Provide the [X, Y] coordinate of the cell's center where the given text is located.  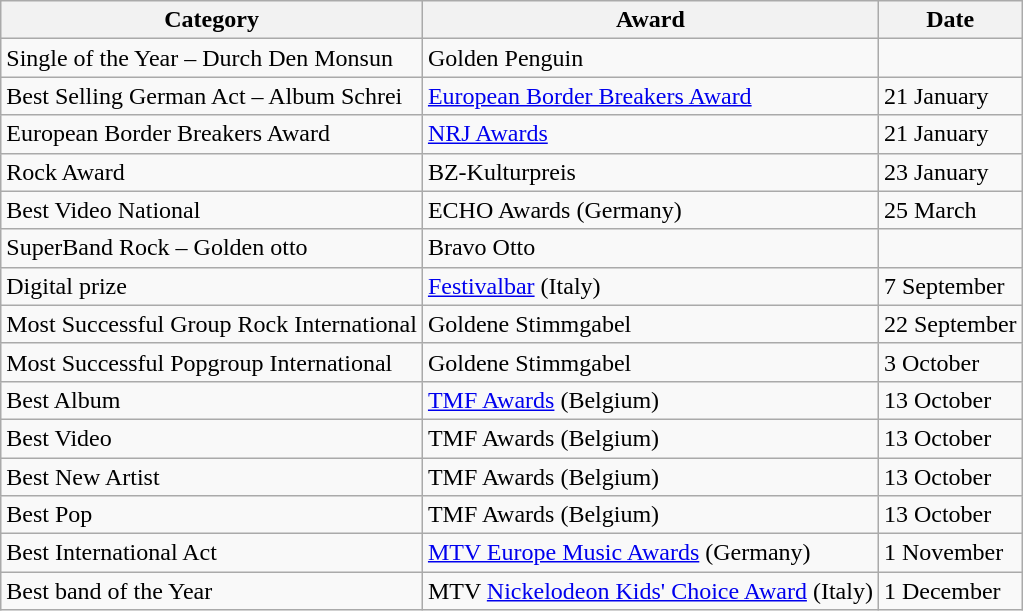
Best Video [212, 438]
Single of the Year – Durch Den Monsun [212, 58]
Festivalbar (Italy) [650, 286]
Bravo Otto [650, 248]
Golden Penguin [650, 58]
Best Selling German Act – Album Schrei [212, 96]
NRJ Awards [650, 134]
Date [950, 20]
Award [650, 20]
23 January [950, 172]
25 March [950, 210]
Most Successful Group Rock International [212, 324]
Most Successful Popgroup International [212, 362]
SuperBand Rock – Golden otto [212, 248]
Rock Award [212, 172]
Category [212, 20]
MTV Europe Music Awards (Germany) [650, 553]
Best Album [212, 400]
1 December [950, 591]
ECHO Awards (Germany) [650, 210]
BZ-Kulturpreis [650, 172]
Best band of the Year [212, 591]
MTV Nickelodeon Kids' Choice Award (Italy) [650, 591]
1 November [950, 553]
22 September [950, 324]
Best International Act [212, 553]
Best Video National [212, 210]
7 September [950, 286]
Best Pop [212, 515]
Digital prize [212, 286]
Best New Artist [212, 477]
3 October [950, 362]
